Scan for the cell matching the given text and deliver its [x, y] coordinate at center. 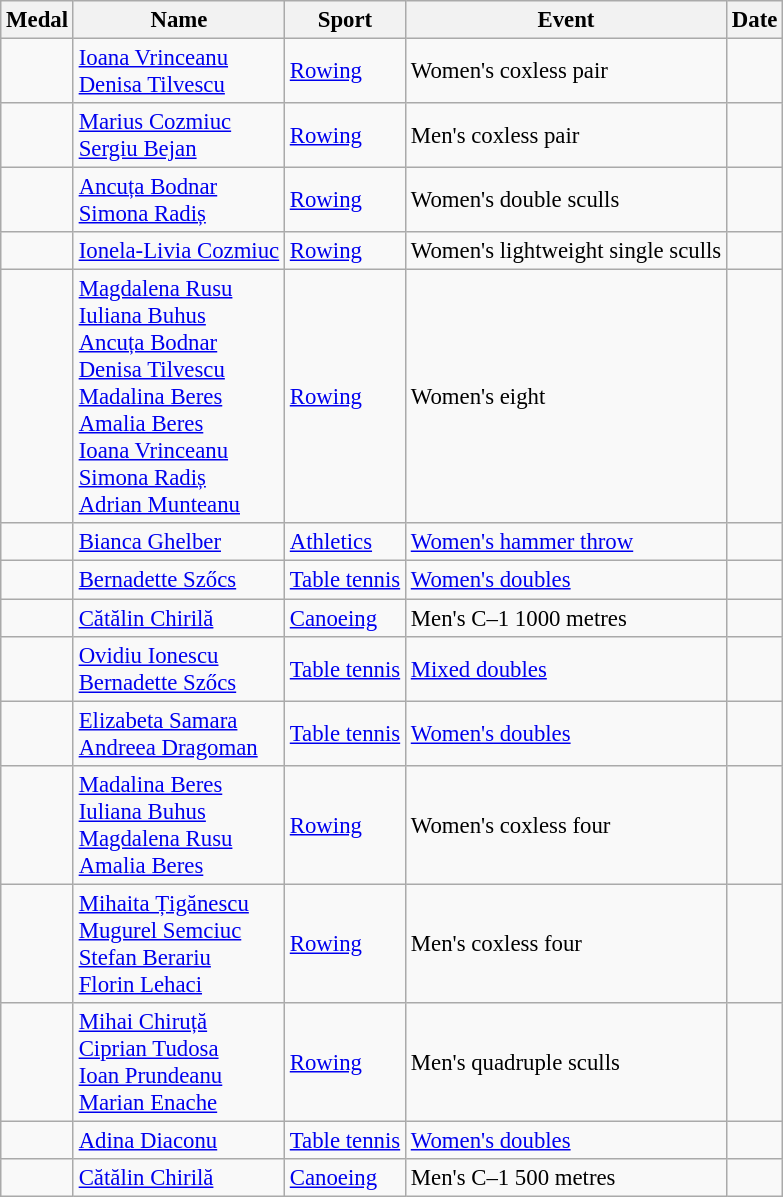
Women's lightweight single sculls [566, 251]
Men's coxless four [566, 944]
Sport [344, 20]
Men's C–1 500 metres [566, 1178]
Bianca Ghelber [178, 543]
Ionela-Livia Cozmiuc [178, 251]
Athletics [344, 543]
Women's hammer throw [566, 543]
Women's coxless four [566, 824]
Date [754, 20]
Men's coxless pair [566, 136]
Ovidiu IonescuBernadette Szőcs [178, 668]
Bernadette Szőcs [178, 580]
Event [566, 20]
Ioana VrinceanuDenisa Tilvescu [178, 72]
Name [178, 20]
Ancuța BodnarSimona Radiș [178, 200]
Marius CozmiucSergiu Bejan [178, 136]
Men's C–1 1000 metres [566, 618]
Women's coxless pair [566, 72]
Madalina BeresIuliana BuhusMagdalena RusuAmalia Beres [178, 824]
Elizabeta SamaraAndreea Dragoman [178, 734]
Men's quadruple sculls [566, 1062]
Medal [38, 20]
Mixed doubles [566, 668]
Mihai ChiruțăCiprian TudosaIoan PrundeanuMarian Enache [178, 1062]
Women's double sculls [566, 200]
Women's eight [566, 397]
Magdalena RusuIuliana BuhusAncuța BodnarDenisa TilvescuMadalina BeresAmalia BeresIoana VrinceanuSimona RadișAdrian Munteanu [178, 397]
Mihaita ȚigănescuMugurel SemciucStefan BerariuFlorin Lehaci [178, 944]
Adina Diaconu [178, 1140]
